Identify which cell holds the provided text, then report its [X, Y] central coordinate. 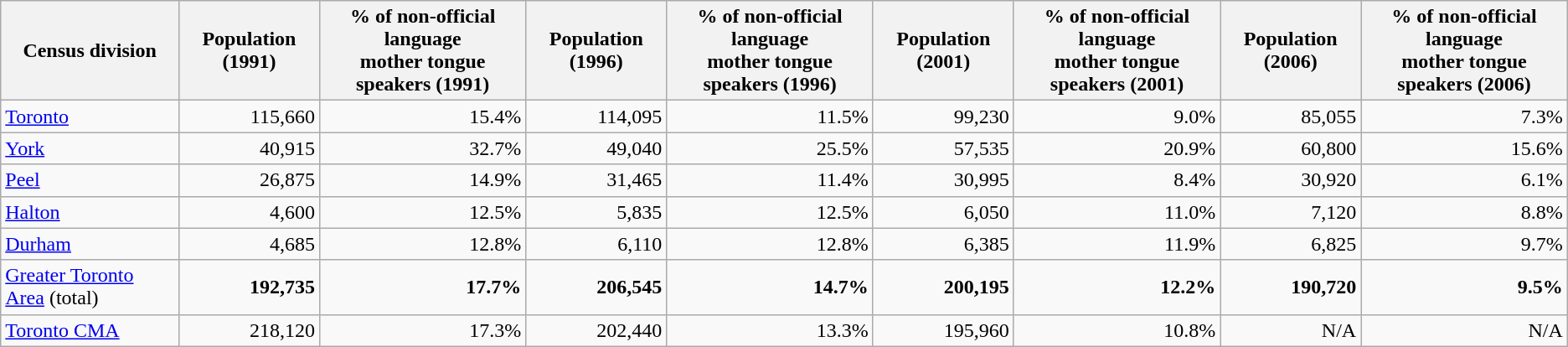
% of non-official languagemother tongue speakers (1996) [770, 50]
6,110 [596, 244]
206,545 [596, 287]
8.4% [1117, 180]
9.0% [1117, 117]
6,050 [943, 212]
7,120 [1291, 212]
6,825 [1291, 244]
% of non-official languagemother tongue speakers (2001) [1117, 50]
10.8% [1117, 330]
30,995 [943, 180]
15.4% [422, 117]
192,735 [249, 287]
26,875 [249, 180]
7.3% [1464, 117]
Population (2001) [943, 50]
11.0% [1117, 212]
9.7% [1464, 244]
11.5% [770, 117]
202,440 [596, 330]
57,535 [943, 148]
11.9% [1117, 244]
4,600 [249, 212]
31,465 [596, 180]
85,055 [1291, 117]
Durham [90, 244]
Halton [90, 212]
6.1% [1464, 180]
Toronto CMA [90, 330]
195,960 [943, 330]
14.7% [770, 287]
115,660 [249, 117]
12.2% [1117, 287]
6,385 [943, 244]
Peel [90, 180]
Population (1996) [596, 50]
11.4% [770, 180]
20.9% [1117, 148]
13.3% [770, 330]
60,800 [1291, 148]
Census division [90, 50]
190,720 [1291, 287]
% of non-official languagemother tongue speakers (2006) [1464, 50]
15.6% [1464, 148]
32.7% [422, 148]
99,230 [943, 117]
Greater Toronto Area (total) [90, 287]
Population (2006) [1291, 50]
30,920 [1291, 180]
114,095 [596, 117]
5,835 [596, 212]
25.5% [770, 148]
14.9% [422, 180]
Population (1991) [249, 50]
17.7% [422, 287]
Toronto [90, 117]
200,195 [943, 287]
York [90, 148]
17.3% [422, 330]
% of non-official languagemother tongue speakers (1991) [422, 50]
218,120 [249, 330]
4,685 [249, 244]
49,040 [596, 148]
40,915 [249, 148]
8.8% [1464, 212]
9.5% [1464, 287]
